Scan for the cell matching the given text and deliver its [X, Y] coordinate at center. 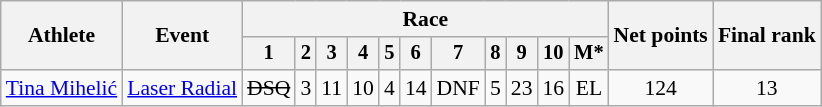
14 [416, 88]
Athlete [62, 36]
Laser Radial [182, 88]
6 [416, 54]
2 [306, 54]
Race [426, 19]
124 [661, 88]
7 [458, 54]
13 [767, 88]
23 [522, 88]
16 [554, 88]
1 [268, 54]
9 [522, 54]
11 [332, 88]
DNF [458, 88]
Final rank [767, 36]
Tina Mihelić [62, 88]
Net points [661, 36]
Event [182, 36]
M* [588, 54]
8 [496, 54]
EL [588, 88]
DSQ [268, 88]
